Detect which cell encompasses the target text, then output its (X, Y) center coordinate. 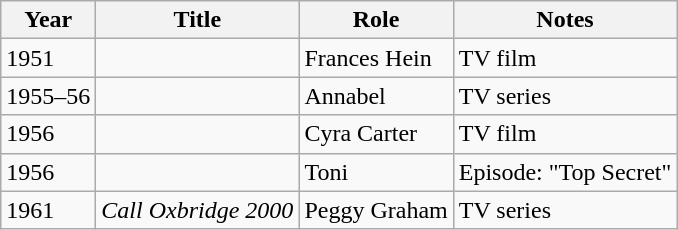
Toni (376, 172)
Annabel (376, 96)
Cyra Carter (376, 134)
Episode: "Top Secret" (565, 172)
Notes (565, 20)
1961 (48, 210)
1955–56 (48, 96)
Peggy Graham (376, 210)
Role (376, 20)
1951 (48, 58)
Year (48, 20)
Frances Hein (376, 58)
Title (198, 20)
Call Oxbridge 2000 (198, 210)
